Identify which cell holds the provided text, then report its [x, y] central coordinate. 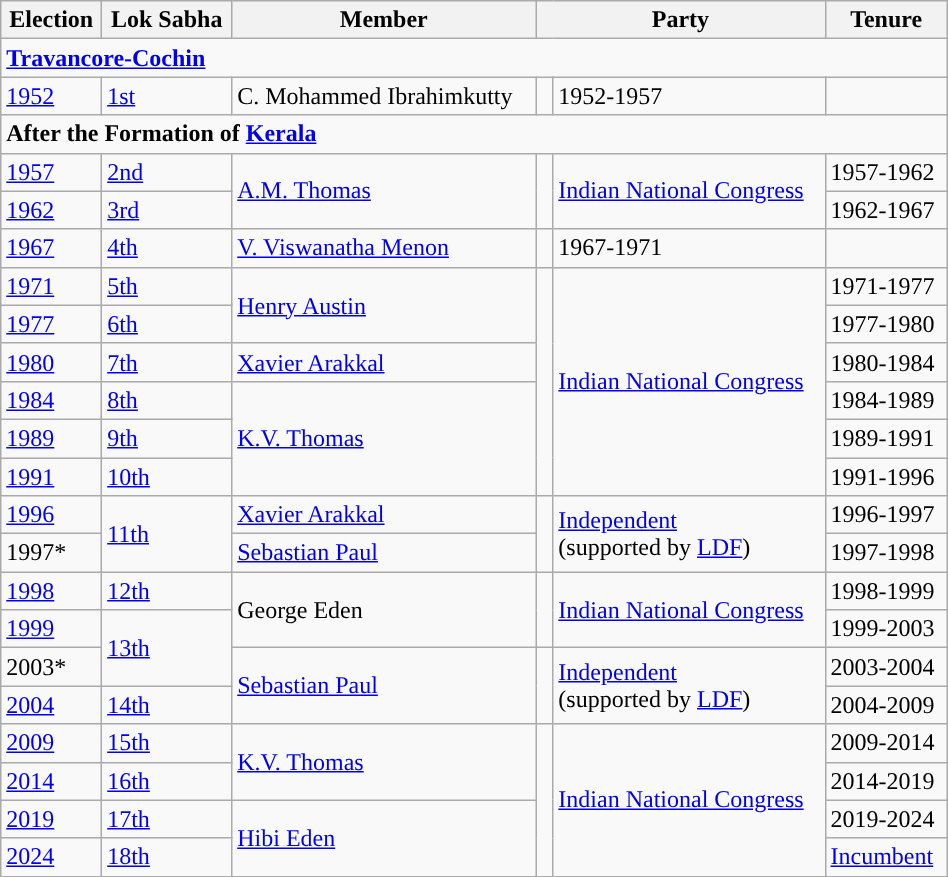
George Eden [384, 610]
1997* [52, 553]
Hibi Eden [384, 838]
2014 [52, 781]
2003-2004 [886, 667]
1984 [52, 400]
1984-1989 [886, 400]
1977-1980 [886, 324]
6th [167, 324]
Member [384, 20]
2009-2014 [886, 743]
14th [167, 705]
7th [167, 362]
1957-1962 [886, 172]
2014-2019 [886, 781]
1997-1998 [886, 553]
C. Mohammed Ibrahimkutty [384, 96]
3rd [167, 210]
15th [167, 743]
1999-2003 [886, 629]
1996-1997 [886, 515]
A.M. Thomas [384, 191]
2003* [52, 667]
1991-1996 [886, 477]
11th [167, 534]
1989-1991 [886, 438]
1962 [52, 210]
Party [680, 20]
Incumbent [886, 857]
8th [167, 400]
1971-1977 [886, 286]
5th [167, 286]
1991 [52, 477]
1998-1999 [886, 591]
1962-1967 [886, 210]
1952 [52, 96]
1989 [52, 438]
2009 [52, 743]
1998 [52, 591]
13th [167, 648]
4th [167, 248]
1980 [52, 362]
10th [167, 477]
17th [167, 819]
1980-1984 [886, 362]
16th [167, 781]
1st [167, 96]
1971 [52, 286]
After the Formation of Kerala [474, 134]
1952-1957 [689, 96]
1957 [52, 172]
2004-2009 [886, 705]
2nd [167, 172]
2024 [52, 857]
9th [167, 438]
1977 [52, 324]
Henry Austin [384, 305]
V. Viswanatha Menon [384, 248]
Lok Sabha [167, 20]
2019-2024 [886, 819]
Tenure [886, 20]
Election [52, 20]
1999 [52, 629]
2004 [52, 705]
Travancore-Cochin [474, 58]
12th [167, 591]
1967 [52, 248]
18th [167, 857]
1967-1971 [689, 248]
2019 [52, 819]
1996 [52, 515]
